Scan for the cell matching the given text and deliver its (x, y) coordinate at center. 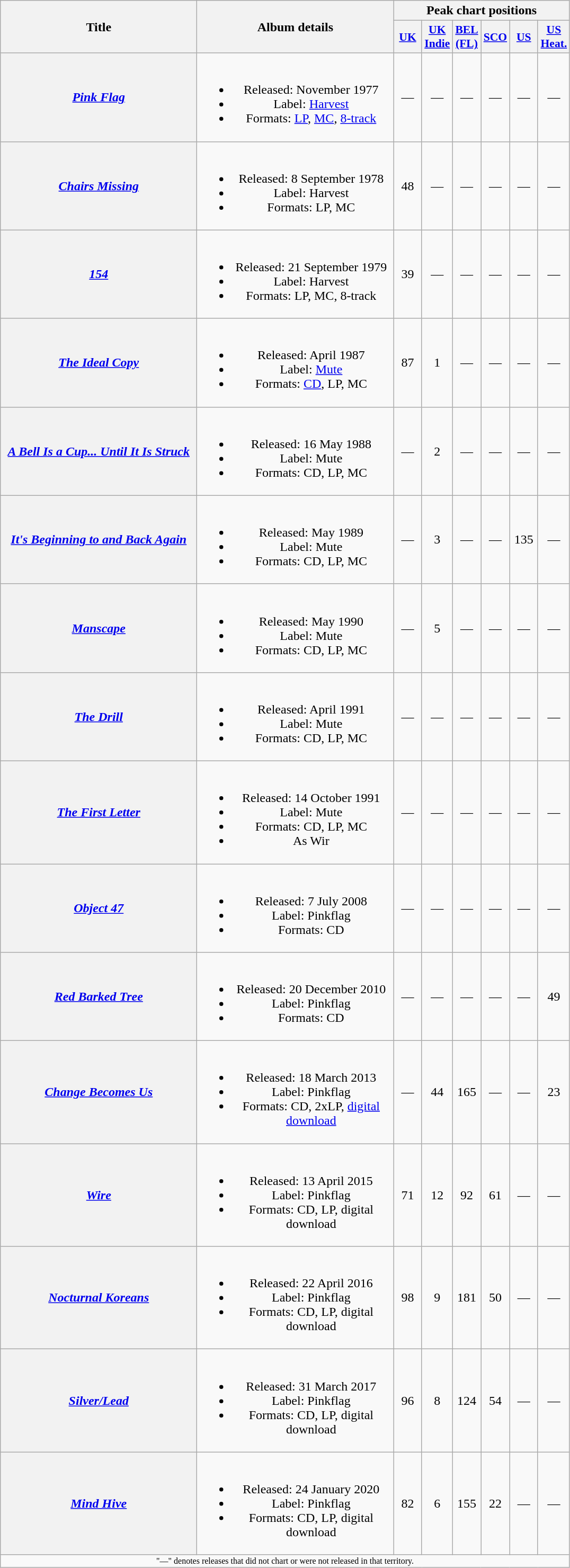
155 (466, 1503)
Red Barked Tree (99, 997)
Released: 31 March 2017Label: PinkflagFormats: CD, LP, digital download (296, 1401)
Released: 20 December 2010Label: PinkflagFormats: CD (296, 997)
44 (437, 1092)
Title (99, 26)
50 (496, 1298)
Released: May 1990Label: MuteFormats: CD, LP, MC (296, 628)
22 (496, 1503)
Released: 8 September 1978Label: HarvestFormats: LP, MC (296, 185)
3 (437, 539)
181 (466, 1298)
Manscape (99, 628)
54 (496, 1401)
165 (466, 1092)
12 (437, 1195)
Released: 13 April 2015Label: PinkflagFormats: CD, LP, digital download (296, 1195)
Pink Flag (99, 97)
SCO (496, 37)
Object 47 (99, 908)
BEL(FL) (466, 37)
Album details (296, 26)
Released: 7 July 2008Label: PinkflagFormats: CD (296, 908)
US (523, 37)
23 (554, 1092)
The Ideal Copy (99, 362)
8 (437, 1401)
Released: 22 April 2016Label: PinkflagFormats: CD, LP, digital download (296, 1298)
96 (408, 1401)
Released: 24 January 2020Label: PinkflagFormats: CD, LP, digital download (296, 1503)
82 (408, 1503)
61 (496, 1195)
Released: 18 March 2013Label: PinkflagFormats: CD, 2xLP, digital download (296, 1092)
A Bell Is a Cup... Until It Is Struck (99, 451)
Nocturnal Koreans (99, 1298)
Peak chart positions (482, 11)
Released: May 1989Label: MuteFormats: CD, LP, MC (296, 539)
"—" denotes releases that did not chart or were not released in that territory. (285, 1561)
124 (466, 1401)
US Heat. (554, 37)
Silver/Lead (99, 1401)
49 (554, 997)
87 (408, 362)
Mind Hive (99, 1503)
135 (523, 539)
Released: 21 September 1979Label: HarvestFormats: LP, MC, 8-track (296, 274)
98 (408, 1298)
UK Indie (437, 37)
Wire (99, 1195)
39 (408, 274)
Released: April 1987Label: MuteFormats: CD, LP, MC (296, 362)
Released: 14 October 1991Label: MuteFormats: CD, LP, MCAs Wir (296, 812)
UK (408, 37)
71 (408, 1195)
Chairs Missing (99, 185)
5 (437, 628)
6 (437, 1503)
2 (437, 451)
Change Becomes Us (99, 1092)
9 (437, 1298)
92 (466, 1195)
48 (408, 185)
The First Letter (99, 812)
Released: April 1991Label: MuteFormats: CD, LP, MC (296, 716)
It's Beginning to and Back Again (99, 539)
Released: November 1977Label: HarvestFormats: LP, MC, 8-track (296, 97)
Released: 16 May 1988Label: MuteFormats: CD, LP, MC (296, 451)
1 (437, 362)
154 (99, 274)
The Drill (99, 716)
